Scan for the cell matching the given text and deliver its (x, y) coordinate at center. 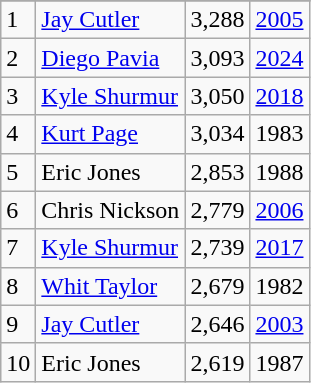
3,034 (218, 134)
7 (18, 248)
2018 (280, 96)
2017 (280, 248)
1982 (280, 286)
1 (18, 20)
Kurt Page (110, 134)
2,779 (218, 210)
2,853 (218, 172)
2024 (280, 58)
Chris Nickson (110, 210)
2,646 (218, 324)
2 (18, 58)
9 (18, 324)
Whit Taylor (110, 286)
3,050 (218, 96)
4 (18, 134)
10 (18, 362)
Diego Pavia (110, 58)
3,093 (218, 58)
2,739 (218, 248)
2006 (280, 210)
3 (18, 96)
8 (18, 286)
6 (18, 210)
2,679 (218, 286)
1988 (280, 172)
2,619 (218, 362)
2003 (280, 324)
1983 (280, 134)
5 (18, 172)
2005 (280, 20)
1987 (280, 362)
3,288 (218, 20)
